Return [x, y] of the center of cell containing provided text 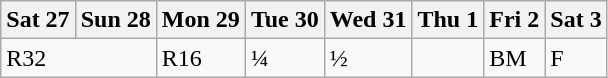
F [576, 58]
Tue 30 [284, 20]
R32 [79, 58]
Mon 29 [200, 20]
Sat 3 [576, 20]
½ [368, 58]
Wed 31 [368, 20]
Thu 1 [448, 20]
Sun 28 [116, 20]
R16 [200, 58]
Fri 2 [514, 20]
¼ [284, 58]
Sat 27 [38, 20]
BM [514, 58]
